Detect which cell encompasses the target text, then output its [X, Y] center coordinate. 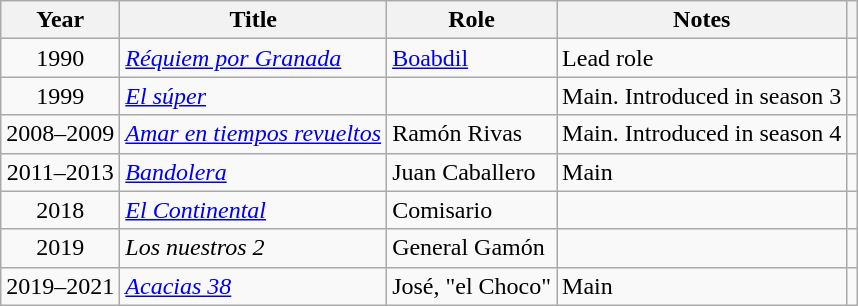
Title [254, 20]
José, "el Choco" [472, 286]
Notes [702, 20]
El Continental [254, 210]
Main. Introduced in season 3 [702, 96]
2019 [60, 248]
2018 [60, 210]
2019–2021 [60, 286]
Ramón Rivas [472, 134]
General Gamón [472, 248]
Amar en tiempos revueltos [254, 134]
Year [60, 20]
Lead role [702, 58]
Bandolera [254, 172]
Role [472, 20]
Réquiem por Granada [254, 58]
Los nuestros 2 [254, 248]
2008–2009 [60, 134]
2011–2013 [60, 172]
Acacias 38 [254, 286]
Comisario [472, 210]
Main. Introduced in season 4 [702, 134]
El súper [254, 96]
1990 [60, 58]
Boabdil [472, 58]
Juan Caballero [472, 172]
1999 [60, 96]
